Scan for the cell matching the given text and deliver its (X, Y) coordinate at center. 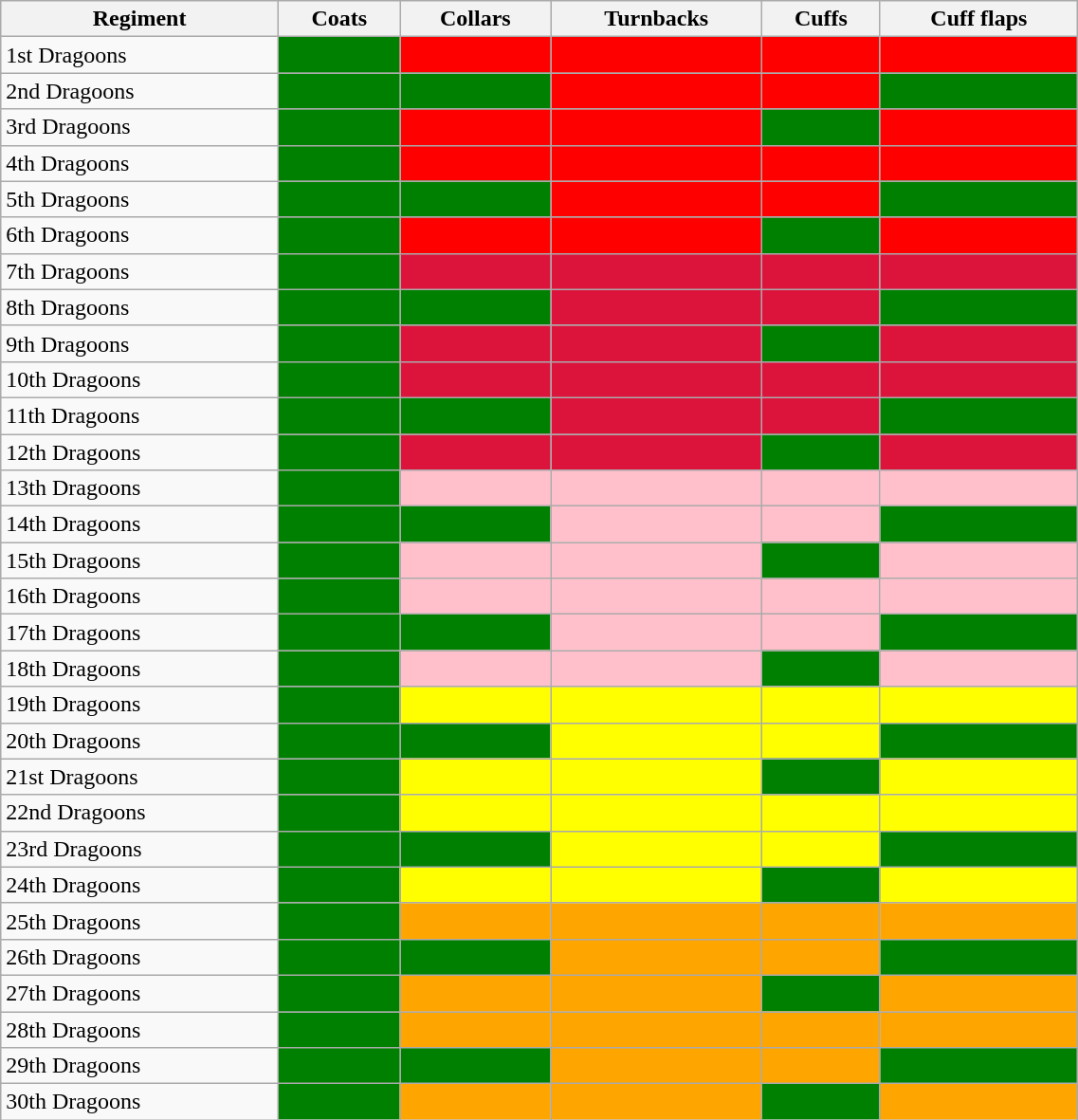
6th Dragoons (140, 235)
Cuffs (821, 19)
20th Dragoons (140, 741)
5th Dragoons (140, 199)
21st Dragoons (140, 777)
16th Dragoons (140, 597)
11th Dragoons (140, 415)
24th Dragoons (140, 885)
19th Dragoons (140, 705)
10th Dragoons (140, 379)
17th Dragoons (140, 633)
22nd Dragoons (140, 813)
8th Dragoons (140, 307)
18th Dragoons (140, 669)
3rd Dragoons (140, 127)
15th Dragoons (140, 560)
25th Dragoons (140, 921)
29th Dragoons (140, 1066)
13th Dragoons (140, 488)
Regiment (140, 19)
28th Dragoons (140, 1029)
23rd Dragoons (140, 849)
Turnbacks (656, 19)
Coats (339, 19)
26th Dragoons (140, 957)
4th Dragoons (140, 163)
Cuff flaps (978, 19)
2nd Dragoons (140, 91)
14th Dragoons (140, 524)
Collars (475, 19)
9th Dragoons (140, 343)
1st Dragoons (140, 55)
12th Dragoons (140, 452)
7th Dragoons (140, 271)
27th Dragoons (140, 993)
30th Dragoons (140, 1102)
